From the cell containing the given text, extract its center point as (x, y) coordinate. 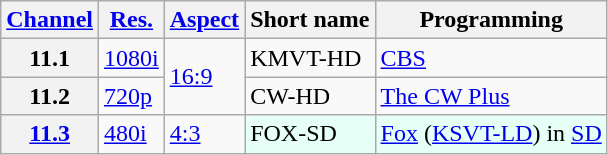
Short name (310, 20)
1080i (132, 58)
11.1 (50, 58)
KMVT-HD (310, 58)
CW-HD (310, 96)
CBS (491, 58)
Fox (KSVT-LD) in SD (491, 134)
4:3 (204, 134)
11.2 (50, 96)
Programming (491, 20)
Res. (132, 20)
720p (132, 96)
Channel (50, 20)
FOX-SD (310, 134)
480i (132, 134)
Aspect (204, 20)
11.3 (50, 134)
16:9 (204, 77)
The CW Plus (491, 96)
